Return [x, y] of the center of cell containing provided text 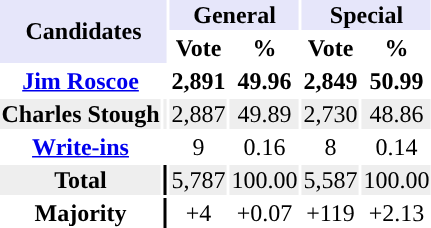
+0.07 [264, 213]
Jim Roscoe [80, 81]
0.16 [264, 147]
Majority [80, 213]
2,891 [198, 81]
49.96 [264, 81]
0.14 [396, 147]
5,587 [330, 180]
Total [80, 180]
Write-ins [80, 147]
48.86 [396, 114]
8 [330, 147]
2,887 [198, 114]
+4 [198, 213]
5,787 [198, 180]
Special [366, 15]
2,730 [330, 114]
General [234, 15]
Charles Stough [80, 114]
+119 [330, 213]
50.99 [396, 81]
+2.13 [396, 213]
Candidates [84, 32]
2,849 [330, 81]
49.89 [264, 114]
9 [198, 147]
